Determine the [x, y] coordinate at the center of the cell enclosing the given text.  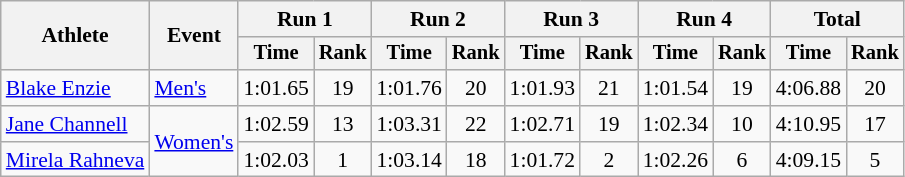
1:03.31 [408, 124]
13 [343, 124]
Run 3 [572, 19]
1:01.65 [276, 88]
Blake Enzie [76, 88]
4:06.88 [808, 88]
1:02.59 [276, 124]
Event [194, 36]
1:02.71 [542, 124]
Total [838, 19]
Athlete [76, 36]
1:02.34 [676, 124]
10 [742, 124]
22 [476, 124]
17 [875, 124]
Run 1 [304, 19]
Jane Channell [76, 124]
Men's [194, 88]
4:10.95 [808, 124]
Women's [194, 142]
1:01.93 [542, 88]
1:01.54 [676, 88]
21 [609, 88]
Run 4 [704, 19]
1:01.76 [408, 88]
Run 2 [438, 19]
